Determine the (X, Y) coordinate at the center of the cell enclosing the given text.  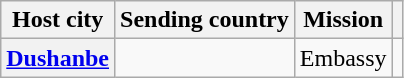
Host city (58, 20)
Dushanbe (58, 58)
Sending country (205, 20)
Embassy (343, 58)
Mission (343, 20)
